Provide the (x, y) coordinate of the cell's center where the given text is located.  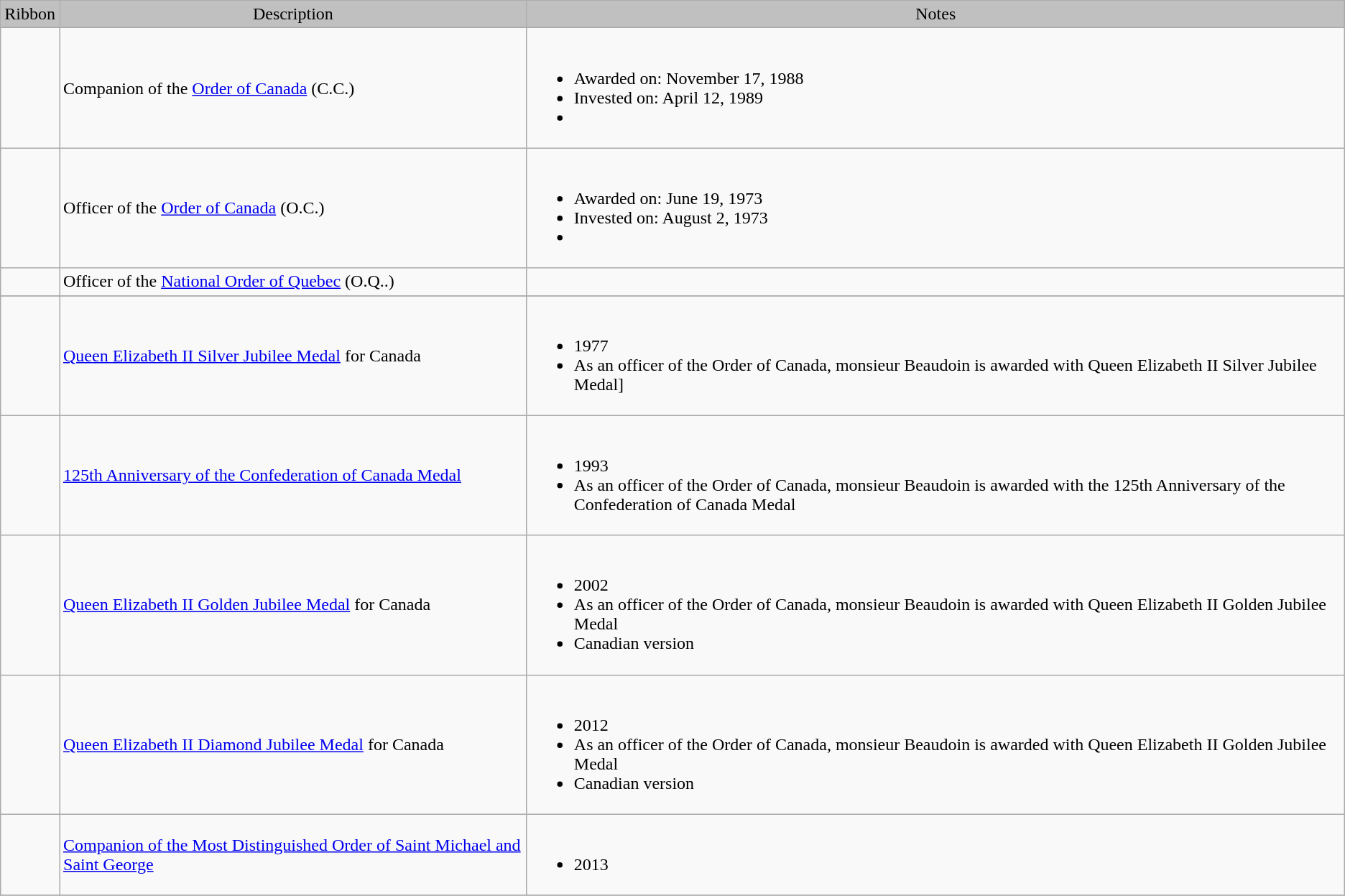
Queen Elizabeth II Golden Jubilee Medal for Canada (293, 605)
Awarded on: November 17, 1988Invested on: April 12, 1989 (935, 88)
Queen Elizabeth II Diamond Jubilee Medal for Canada (293, 744)
Ribbon (30, 14)
Notes (935, 14)
Awarded on: June 19, 1973Invested on: August 2, 1973 (935, 208)
2013 (935, 855)
Queen Elizabeth II Silver Jubilee Medal for Canada (293, 355)
Officer of the Order of Canada (O.C.) (293, 208)
Companion of the Most Distinguished Order of Saint Michael and Saint George (293, 855)
Companion of the Order of Canada (C.C.) (293, 88)
125th Anniversary of the Confederation of Canada Medal (293, 476)
1977As an officer of the Order of Canada, monsieur Beaudoin is awarded with Queen Elizabeth II Silver Jubilee Medal] (935, 355)
Description (293, 14)
Officer of the National Order of Quebec (O.Q..) (293, 282)
1993As an officer of the Order of Canada, monsieur Beaudoin is awarded with the 125th Anniversary of the Confederation of Canada Medal (935, 476)
2012As an officer of the Order of Canada, monsieur Beaudoin is awarded with Queen Elizabeth II Golden Jubilee Medal Canadian version (935, 744)
2002As an officer of the Order of Canada, monsieur Beaudoin is awarded with Queen Elizabeth II Golden Jubilee Medal Canadian version (935, 605)
